Locate the cell with the specified text and output its [X, Y] center coordinate. 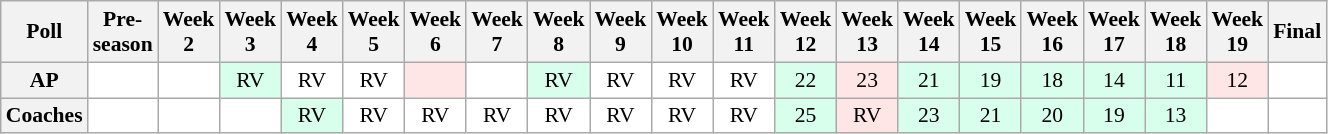
Week12 [806, 32]
Week8 [559, 32]
Week3 [250, 32]
Week9 [621, 32]
Week5 [374, 32]
Week7 [497, 32]
Week6 [435, 32]
Week16 [1052, 32]
Week14 [929, 32]
Week11 [744, 32]
18 [1052, 80]
12 [1237, 80]
Week18 [1176, 32]
Week15 [991, 32]
Week13 [867, 32]
Week17 [1114, 32]
Week19 [1237, 32]
Coaches [44, 116]
Week4 [312, 32]
22 [806, 80]
11 [1176, 80]
Week10 [682, 32]
AP [44, 80]
14 [1114, 80]
13 [1176, 116]
25 [806, 116]
Week2 [189, 32]
Pre-season [123, 32]
Poll [44, 32]
Final [1297, 32]
20 [1052, 116]
